Pinpoint the cell where the given text exists, returning its [x, y] midpoint coordinate. 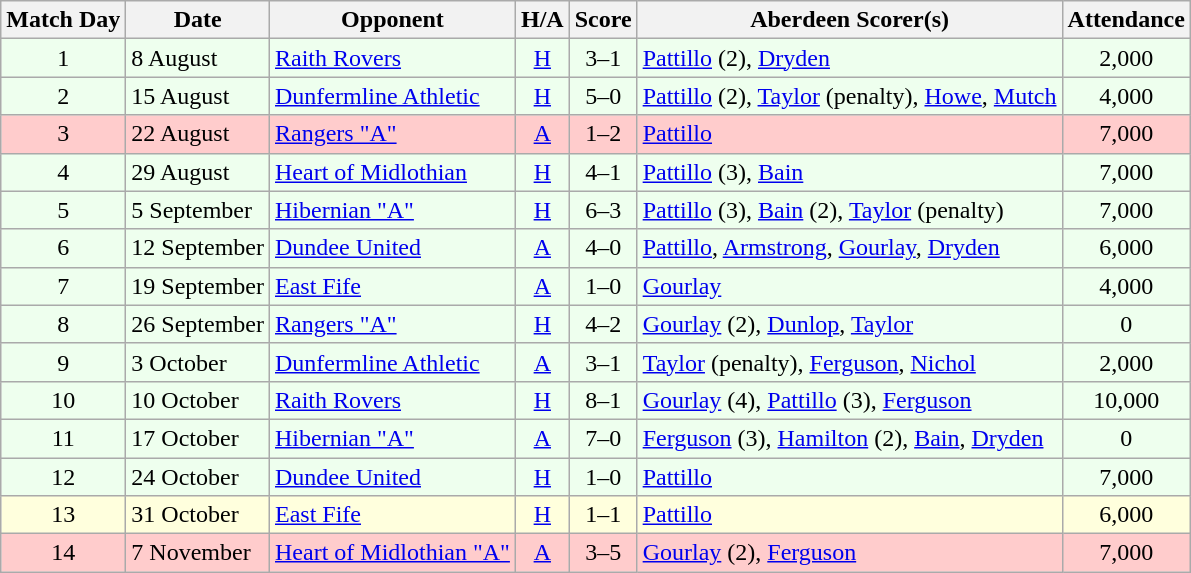
31 October [198, 515]
13 [64, 515]
2 [64, 96]
15 August [198, 96]
6 [64, 248]
Taylor (penalty), Ferguson, Nichol [850, 362]
8–1 [603, 400]
10 [64, 400]
Ferguson (3), Hamilton (2), Bain, Dryden [850, 438]
10,000 [1126, 400]
4–1 [603, 172]
4–2 [603, 324]
7 [64, 286]
3–5 [603, 553]
Pattillo (2), Taylor (penalty), Howe, Mutch [850, 96]
Pattillo, Armstrong, Gourlay, Dryden [850, 248]
4–0 [603, 248]
5–0 [603, 96]
12 September [198, 248]
Match Day [64, 20]
Attendance [1126, 20]
29 August [198, 172]
Date [198, 20]
5 September [198, 210]
6–3 [603, 210]
8 August [198, 58]
7 November [198, 553]
Gourlay (2), Dunlop, Taylor [850, 324]
Aberdeen Scorer(s) [850, 20]
3 October [198, 362]
10 October [198, 400]
12 [64, 477]
Heart of Midlothian "A" [392, 553]
4 [64, 172]
Pattillo (3), Bain (2), Taylor (penalty) [850, 210]
Gourlay (4), Pattillo (3), Ferguson [850, 400]
Pattillo (2), Dryden [850, 58]
1 [64, 58]
1–1 [603, 515]
26 September [198, 324]
3 [64, 134]
11 [64, 438]
Heart of Midlothian [392, 172]
Pattillo (3), Bain [850, 172]
H/A [542, 20]
17 October [198, 438]
Gourlay [850, 286]
9 [64, 362]
19 September [198, 286]
Gourlay (2), Ferguson [850, 553]
24 October [198, 477]
5 [64, 210]
14 [64, 553]
22 August [198, 134]
Opponent [392, 20]
Score [603, 20]
1–2 [603, 134]
7–0 [603, 438]
8 [64, 324]
